Return the [X, Y] coordinate for the center point of the cell that contains the specified text.  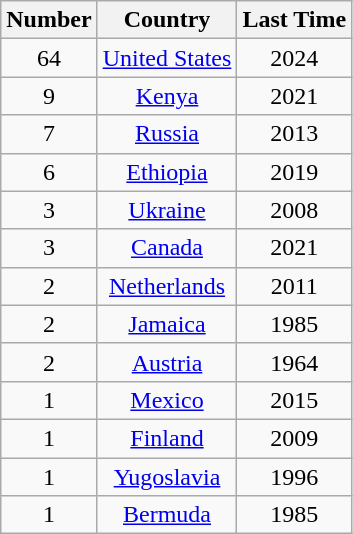
Number [49, 20]
Jamaica [167, 324]
6 [49, 172]
1964 [294, 362]
2019 [294, 172]
2008 [294, 210]
Ukraine [167, 210]
United States [167, 58]
64 [49, 58]
Bermuda [167, 515]
Ethiopia [167, 172]
Finland [167, 438]
Country [167, 20]
1996 [294, 477]
7 [49, 134]
Russia [167, 134]
2011 [294, 286]
2009 [294, 438]
Netherlands [167, 286]
2013 [294, 134]
2015 [294, 400]
2024 [294, 58]
Mexico [167, 400]
Austria [167, 362]
Kenya [167, 96]
Yugoslavia [167, 477]
Canada [167, 248]
9 [49, 96]
Last Time [294, 20]
